Provide the [X, Y] coordinate of the cell's center where the given text is located.  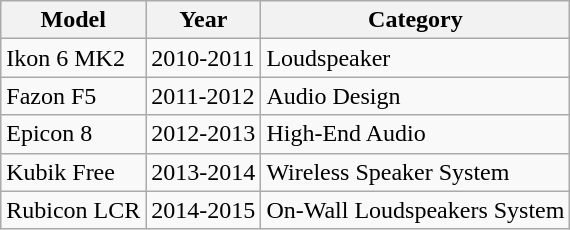
Loudspeaker [416, 58]
Fazon F5 [74, 96]
High-End Audio [416, 134]
Audio Design [416, 96]
2012-2013 [204, 134]
Model [74, 20]
Epicon 8 [74, 134]
2011-2012 [204, 96]
2010-2011 [204, 58]
On-Wall Loudspeakers System [416, 210]
Kubik Free [74, 172]
Year [204, 20]
Wireless Speaker System [416, 172]
Category [416, 20]
Ikon 6 MK2 [74, 58]
2014-2015 [204, 210]
Rubicon LCR [74, 210]
2013-2014 [204, 172]
